Locate the cell with the specified text and output its [X, Y] center coordinate. 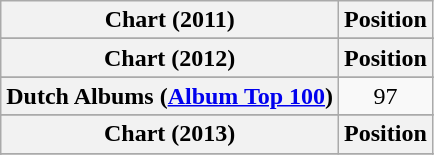
Chart (2011) [170, 20]
97 [386, 96]
Chart (2013) [170, 134]
Dutch Albums (Album Top 100) [170, 96]
Chart (2012) [170, 58]
